Return (X, Y) of the center of cell containing provided text 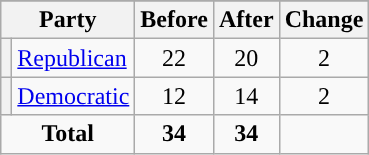
20 (246, 58)
14 (246, 96)
22 (174, 58)
After (246, 20)
Before (174, 20)
12 (174, 96)
Republican (74, 58)
Change (324, 20)
Party (68, 20)
Democratic (74, 96)
Total (68, 134)
